Find where the given text appears and provide that cell's center as [x, y] coordinate. 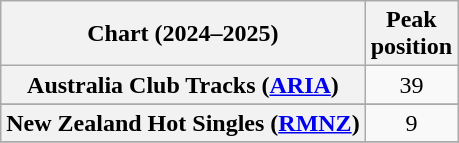
9 [411, 123]
New Zealand Hot Singles (RMNZ) [183, 123]
Peakposition [411, 34]
Chart (2024–2025) [183, 34]
Australia Club Tracks (ARIA) [183, 85]
39 [411, 85]
